Identify which cell holds the provided text, then report its [X, Y] central coordinate. 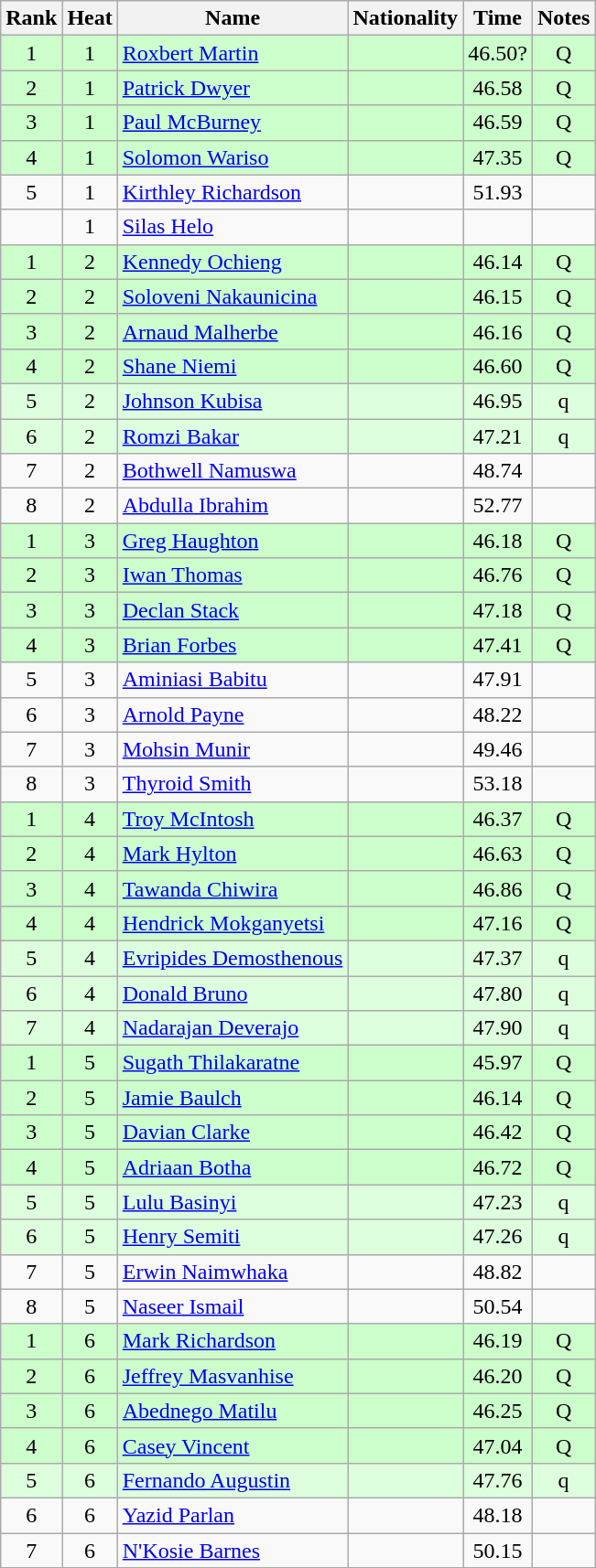
Adriaan Botha [233, 1167]
Abdulla Ibrahim [233, 506]
48.22 [498, 714]
46.18 [498, 541]
46.63 [498, 854]
52.77 [498, 506]
Troy McIntosh [233, 819]
Name [233, 18]
Shane Niemi [233, 366]
46.42 [498, 1133]
Johnson Kubisa [233, 401]
48.74 [498, 471]
47.80 [498, 993]
46.59 [498, 123]
Notes [563, 18]
Paul McBurney [233, 123]
47.76 [498, 1480]
47.16 [498, 923]
Sugath Thilakaratne [233, 1063]
Naseer Ismail [233, 1306]
53.18 [498, 784]
Erwin Naimwhaka [233, 1272]
Arnaud Malherbe [233, 331]
46.76 [498, 575]
Lulu Basinyi [233, 1202]
Brian Forbes [233, 645]
45.97 [498, 1063]
Fernando Augustin [233, 1480]
Aminiasi Babitu [233, 680]
Heat [90, 18]
Mark Hylton [233, 854]
Yazid Parlan [233, 1515]
47.04 [498, 1445]
Nadarajan Deverajo [233, 1028]
Henry Semiti [233, 1237]
Jamie Baulch [233, 1098]
47.23 [498, 1202]
46.16 [498, 331]
Abednego Matilu [233, 1411]
48.18 [498, 1515]
46.50? [498, 53]
Bothwell Namuswa [233, 471]
46.86 [498, 888]
46.60 [498, 366]
Hendrick Mokganyetsi [233, 923]
47.35 [498, 157]
48.82 [498, 1272]
50.54 [498, 1306]
47.18 [498, 610]
50.15 [498, 1551]
N'Kosie Barnes [233, 1551]
Iwan Thomas [233, 575]
Greg Haughton [233, 541]
Romzi Bakar [233, 436]
Rank [31, 18]
Tawanda Chiwira [233, 888]
46.15 [498, 296]
Declan Stack [233, 610]
46.37 [498, 819]
Soloveni Nakaunicina [233, 296]
Nationality [406, 18]
Mohsin Munir [233, 749]
47.26 [498, 1237]
Time [498, 18]
Davian Clarke [233, 1133]
Mark Richardson [233, 1341]
Roxbert Martin [233, 53]
Evripides Demosthenous [233, 958]
Thyroid Smith [233, 784]
Casey Vincent [233, 1445]
51.93 [498, 192]
Kirthley Richardson [233, 192]
Arnold Payne [233, 714]
Solomon Wariso [233, 157]
Patrick Dwyer [233, 88]
46.58 [498, 88]
46.25 [498, 1411]
Kennedy Ochieng [233, 262]
47.90 [498, 1028]
47.37 [498, 958]
46.72 [498, 1167]
Jeffrey Masvanhise [233, 1376]
47.91 [498, 680]
46.95 [498, 401]
46.20 [498, 1376]
Silas Helo [233, 227]
Donald Bruno [233, 993]
46.19 [498, 1341]
47.41 [498, 645]
47.21 [498, 436]
49.46 [498, 749]
